Pinpoint the cell where the given text exists, returning its (x, y) midpoint coordinate. 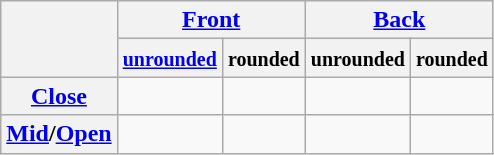
Back (399, 20)
Mid/Open (59, 134)
Close (59, 96)
Front (211, 20)
